From the cell containing the given text, extract its center point as (X, Y) coordinate. 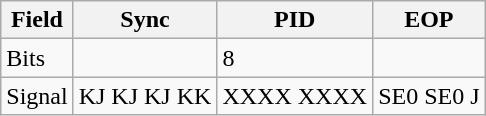
Signal (37, 96)
SE0 SE0 J (429, 96)
EOP (429, 20)
Field (37, 20)
PID (295, 20)
KJ KJ KJ KK (145, 96)
Sync (145, 20)
XXXX XXXX (295, 96)
Bits (37, 58)
8 (295, 58)
